Find where the given text appears and provide that cell's center as [x, y] coordinate. 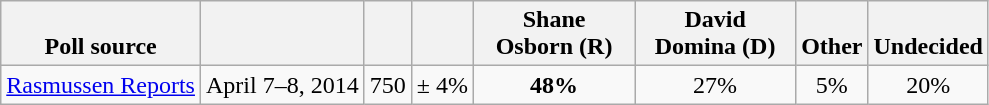
20% [928, 85]
April 7–8, 2014 [282, 85]
± 4% [442, 85]
750 [388, 85]
Rasmussen Reports [101, 85]
Poll source [101, 34]
Other [832, 34]
DavidDomina (D) [716, 34]
ShaneOsborn (R) [554, 34]
48% [554, 85]
5% [832, 85]
Undecided [928, 34]
27% [716, 85]
